Find where the given text appears and provide that cell's center as (x, y) coordinate. 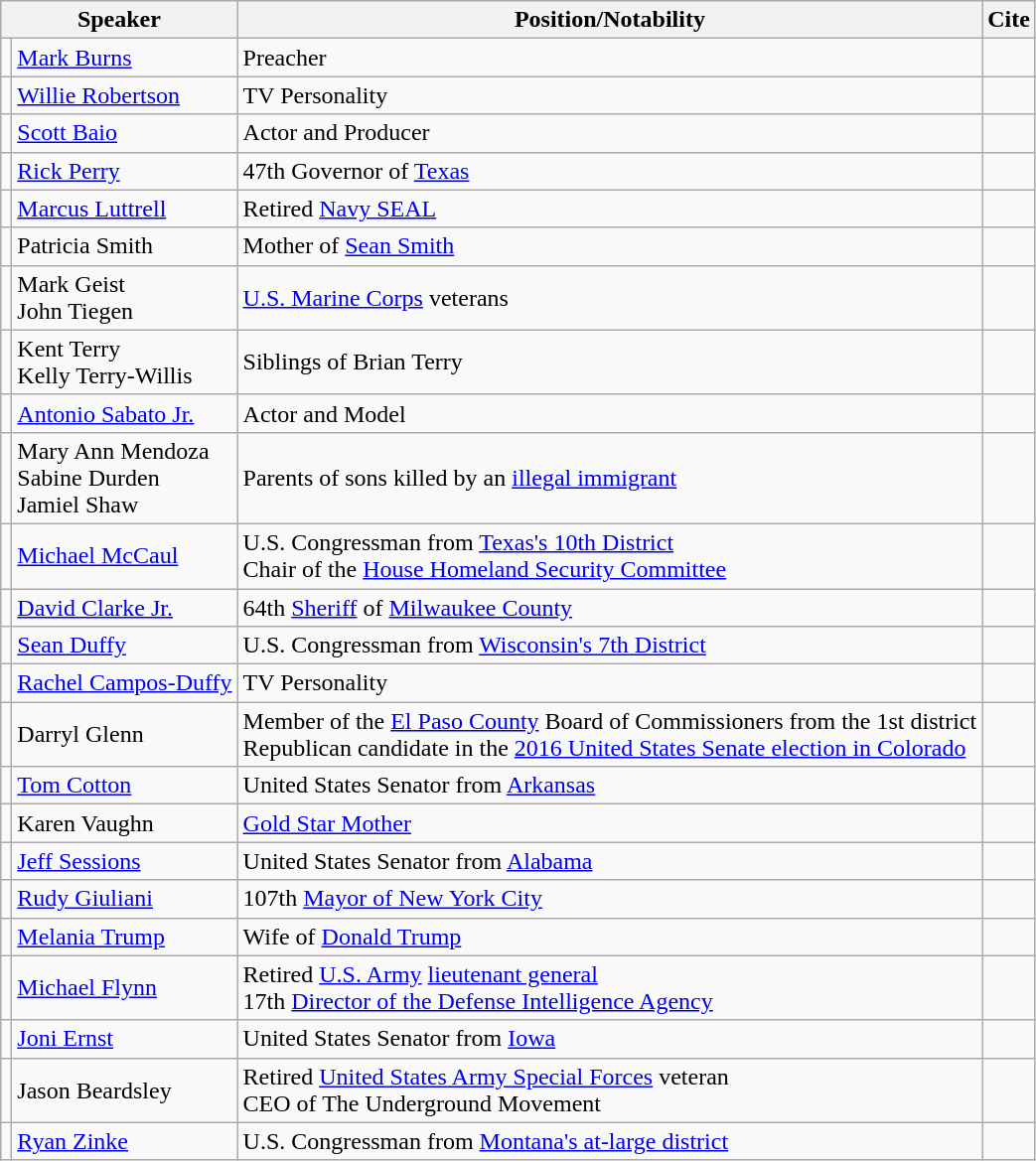
Michael Flynn (125, 987)
David Clarke Jr. (125, 607)
Mother of Sean Smith (610, 246)
Darryl Glenn (125, 735)
Tom Cotton (125, 786)
Patricia Smith (125, 246)
Retired U.S. Army lieutenant general17th Director of the Defense Intelligence Agency (610, 987)
Kent TerryKelly Terry-Willis (125, 362)
Retired United States Army Special Forces veteranCEO of The Underground Movement (610, 1090)
Jason Beardsley (125, 1090)
Joni Ernst (125, 1039)
Sean Duffy (125, 646)
Scott Baio (125, 133)
United States Senator from Arkansas (610, 786)
Mark Burns (125, 58)
64th Sheriff of Milwaukee County (610, 607)
U.S. Congressman from Wisconsin's 7th District (610, 646)
United States Senator from Alabama (610, 861)
Speaker (119, 20)
Ryan Zinke (125, 1141)
U.S. Marine Corps veterans (610, 298)
Antonio Sabato Jr. (125, 413)
Michael McCaul (125, 556)
Karen Vaughn (125, 823)
Parents of sons killed by an illegal immigrant (610, 478)
U.S. Congressman from Montana's at-large district (610, 1141)
Rachel Campos-Duffy (125, 683)
Mary Ann MendozaSabine DurdenJamiel Shaw (125, 478)
Mark GeistJohn Tiegen (125, 298)
Actor and Model (610, 413)
Willie Robertson (125, 95)
107th Mayor of New York City (610, 899)
Siblings of Brian Terry (610, 362)
Actor and Producer (610, 133)
Member of the El Paso County Board of Commissioners from the 1st districtRepublican candidate in the 2016 United States Senate election in Colorado (610, 735)
Gold Star Mother (610, 823)
Melania Trump (125, 937)
Cite (1009, 20)
Retired Navy SEAL (610, 209)
Position/Notability (610, 20)
Rick Perry (125, 171)
47th Governor of Texas (610, 171)
Rudy Giuliani (125, 899)
Preacher (610, 58)
U.S. Congressman from Texas's 10th DistrictChair of the House Homeland Security Committee (610, 556)
Jeff Sessions (125, 861)
United States Senator from Iowa (610, 1039)
Marcus Luttrell (125, 209)
Wife of Donald Trump (610, 937)
